Return (X, Y) of the center of cell containing provided text 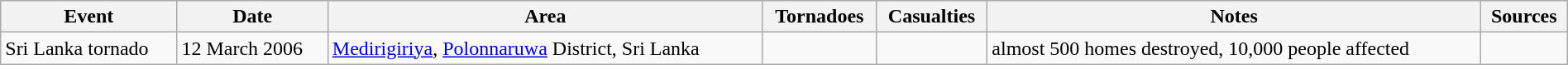
Sri Lanka tornado (89, 48)
Casualties (931, 17)
almost 500 homes destroyed, 10,000 people affected (1234, 48)
Event (89, 17)
Area (545, 17)
Tornadoes (819, 17)
Sources (1523, 17)
Notes (1234, 17)
Date (252, 17)
Medirigiriya, Polonnaruwa District, Sri Lanka (545, 48)
12 March 2006 (252, 48)
